Find where the given text appears and provide that cell's center as [X, Y] coordinate. 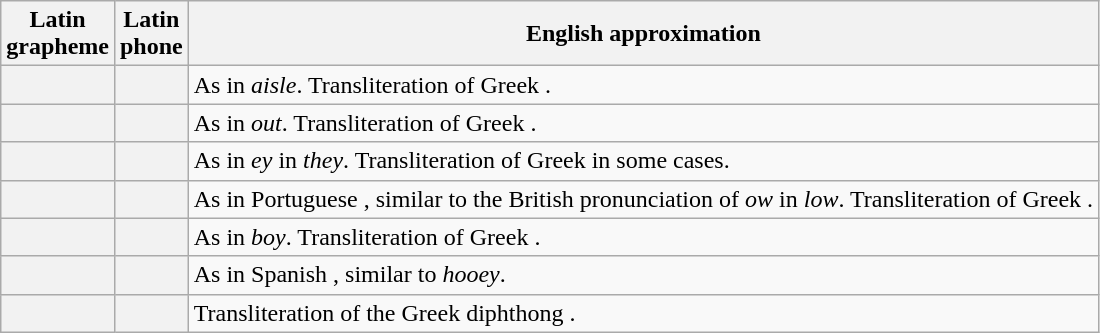
As in boy. Transliteration of Greek . [643, 237]
English approximation [643, 34]
Latinphone [151, 34]
As in Portuguese , similar to the British pronunciation of ow in low. Transliteration of Greek . [643, 199]
As in Spanish , similar to hooey. [643, 275]
Latingrapheme [58, 34]
As in aisle. Transliteration of Greek . [643, 85]
As in ey in they. Transliteration of Greek in some cases. [643, 161]
As in out. Transliteration of Greek . [643, 123]
Transliteration of the Greek diphthong . [643, 313]
